Search for the cell housing the specified text and yield its [X, Y] center coordinate. 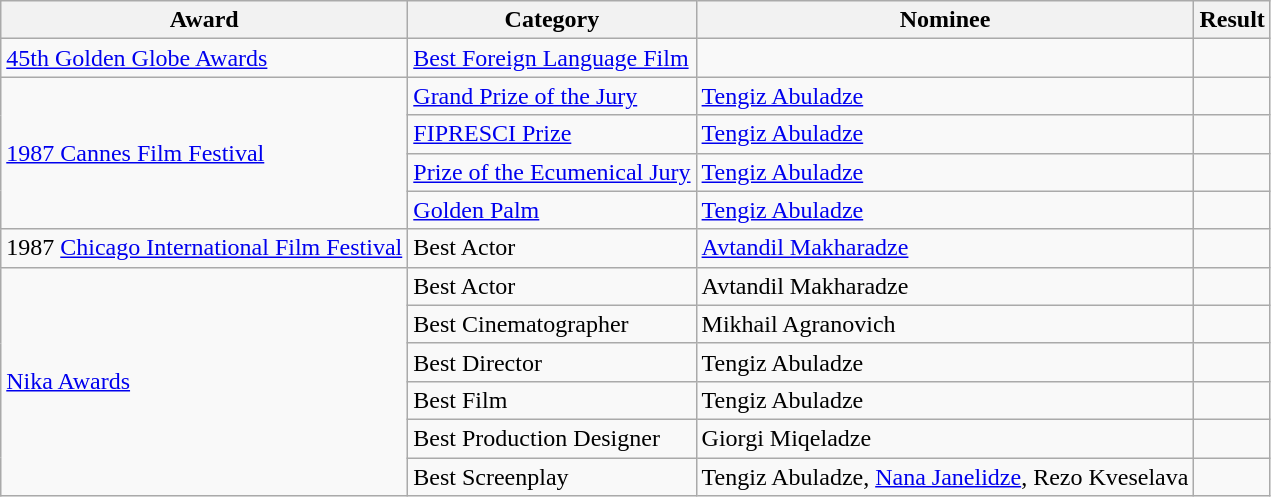
Nominee [945, 20]
Mikhail Agranovich [945, 324]
Category [552, 20]
45th Golden Globe Awards [204, 58]
Best Cinematographer [552, 324]
Best Director [552, 362]
FIPRESCI Prize [552, 134]
Prize of the Ecumenical Jury [552, 172]
Golden Palm [552, 210]
1987 Cannes Film Festival [204, 153]
Result [1232, 20]
Giorgi Miqeladze [945, 438]
Best Film [552, 400]
Best Production Designer [552, 438]
Best Foreign Language Film [552, 58]
Nika Awards [204, 381]
Award [204, 20]
1987 Chicago International Film Festival [204, 248]
Grand Prize of the Jury [552, 96]
Best Screenplay [552, 477]
Tengiz Abuladze, Nana Janelidze, Rezo Kveselava [945, 477]
